From the cell containing the given text, extract its center point as (X, Y) coordinate. 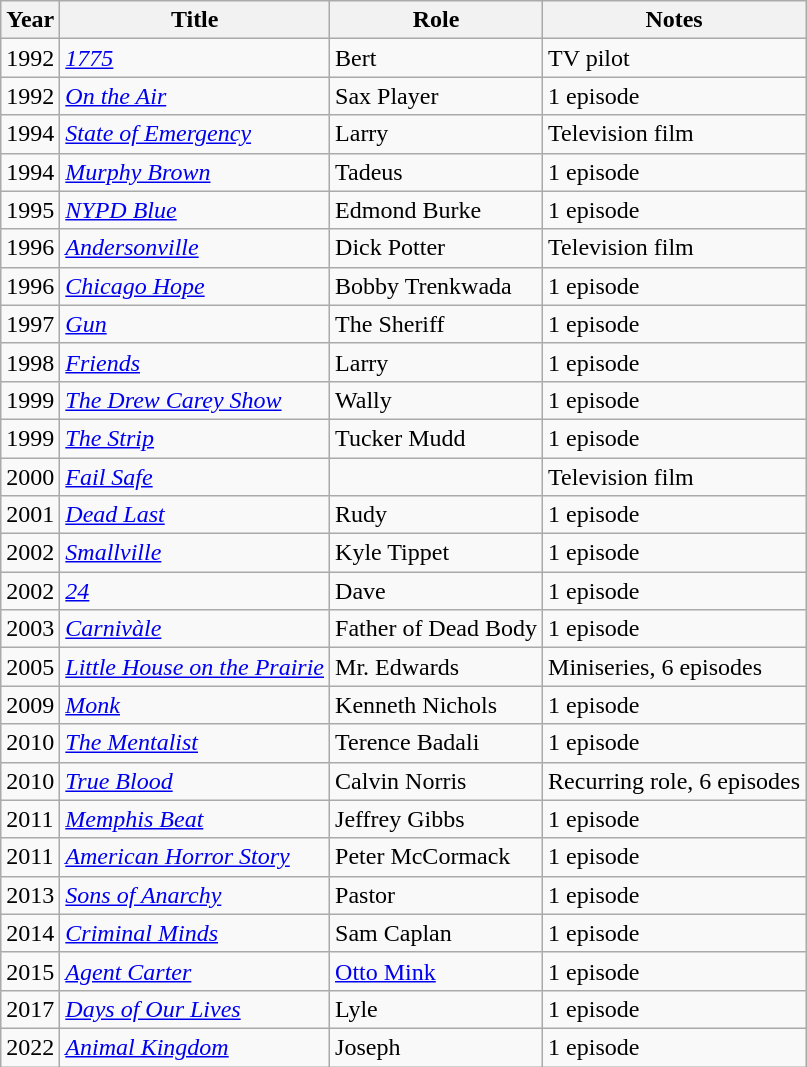
Sons of Anarchy (195, 895)
True Blood (195, 781)
Lyle (436, 1009)
Notes (674, 20)
Sam Caplan (436, 933)
2014 (30, 933)
Title (195, 20)
NYPD Blue (195, 210)
The Mentalist (195, 743)
TV pilot (674, 58)
Days of Our Lives (195, 1009)
Monk (195, 705)
1997 (30, 324)
Recurring role, 6 episodes (674, 781)
Tucker Mudd (436, 438)
Murphy Brown (195, 172)
Dave (436, 591)
1998 (30, 362)
State of Emergency (195, 134)
1775 (195, 58)
The Drew Carey Show (195, 400)
Bobby Trenkwada (436, 286)
Agent Carter (195, 971)
Sax Player (436, 96)
Father of Dead Body (436, 629)
American Horror Story (195, 857)
Friends (195, 362)
2003 (30, 629)
1995 (30, 210)
Animal Kingdom (195, 1047)
Andersonville (195, 248)
Smallville (195, 553)
Criminal Minds (195, 933)
2013 (30, 895)
Year (30, 20)
Otto Mink (436, 971)
Jeffrey Gibbs (436, 819)
The Sheriff (436, 324)
Memphis Beat (195, 819)
Dick Potter (436, 248)
Tadeus (436, 172)
Role (436, 20)
Joseph (436, 1047)
24 (195, 591)
2022 (30, 1047)
Carnivàle (195, 629)
2005 (30, 667)
Fail Safe (195, 477)
2000 (30, 477)
Edmond Burke (436, 210)
Pastor (436, 895)
2017 (30, 1009)
Peter McCormack (436, 857)
Chicago Hope (195, 286)
2001 (30, 515)
Dead Last (195, 515)
2009 (30, 705)
Miniseries, 6 episodes (674, 667)
Calvin Norris (436, 781)
Gun (195, 324)
Bert (436, 58)
Little House on the Prairie (195, 667)
On the Air (195, 96)
Mr. Edwards (436, 667)
2015 (30, 971)
Rudy (436, 515)
Kenneth Nichols (436, 705)
Terence Badali (436, 743)
The Strip (195, 438)
Kyle Tippet (436, 553)
Wally (436, 400)
